Extract the [X, Y] coordinate from the center of the cell holding the provided text.  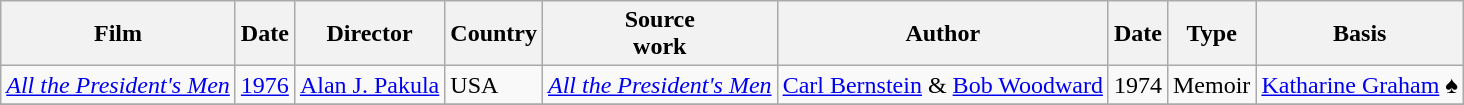
Katharine Graham ♠ [1360, 85]
Author [942, 34]
Director [369, 34]
Film [118, 34]
USA [494, 85]
Alan J. Pakula [369, 85]
1974 [1138, 85]
Carl Bernstein & Bob Woodward [942, 85]
Basis [1360, 34]
Memoir [1211, 85]
Country [494, 34]
Type [1211, 34]
1976 [264, 85]
Sourcework [660, 34]
